Return the (x, y) coordinate for the center point of the cell that contains the specified text.  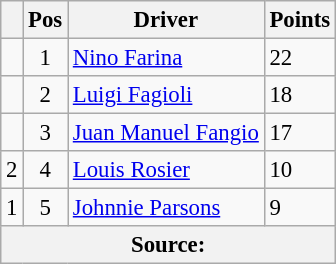
3 (46, 133)
Luigi Fagioli (166, 95)
Source: (168, 245)
Pos (46, 20)
Johnnie Parsons (166, 208)
10 (300, 170)
9 (300, 208)
17 (300, 133)
Nino Farina (166, 58)
4 (46, 170)
18 (300, 95)
Driver (166, 20)
Juan Manuel Fangio (166, 133)
5 (46, 208)
Points (300, 20)
Louis Rosier (166, 170)
22 (300, 58)
